Search for the cell housing the specified text and yield its [x, y] center coordinate. 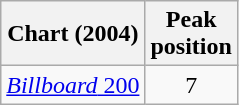
Chart (2004) [73, 34]
Billboard 200 [73, 85]
7 [191, 85]
Peakposition [191, 34]
